Determine the [x, y] coordinate at the center of the cell enclosing the given text.  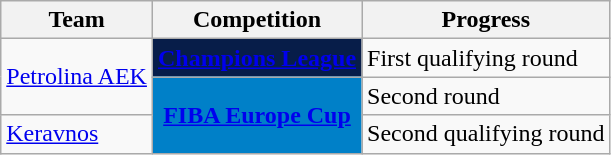
Petrolina AEK [77, 77]
Progress [486, 20]
Second round [486, 96]
Second qualifying round [486, 134]
First qualifying round [486, 58]
Champions League [256, 58]
Competition [256, 20]
Team [77, 20]
Keravnos [77, 134]
FIBA Europe Cup [256, 115]
